Determine the (x, y) coordinate at the center of the cell enclosing the given text.  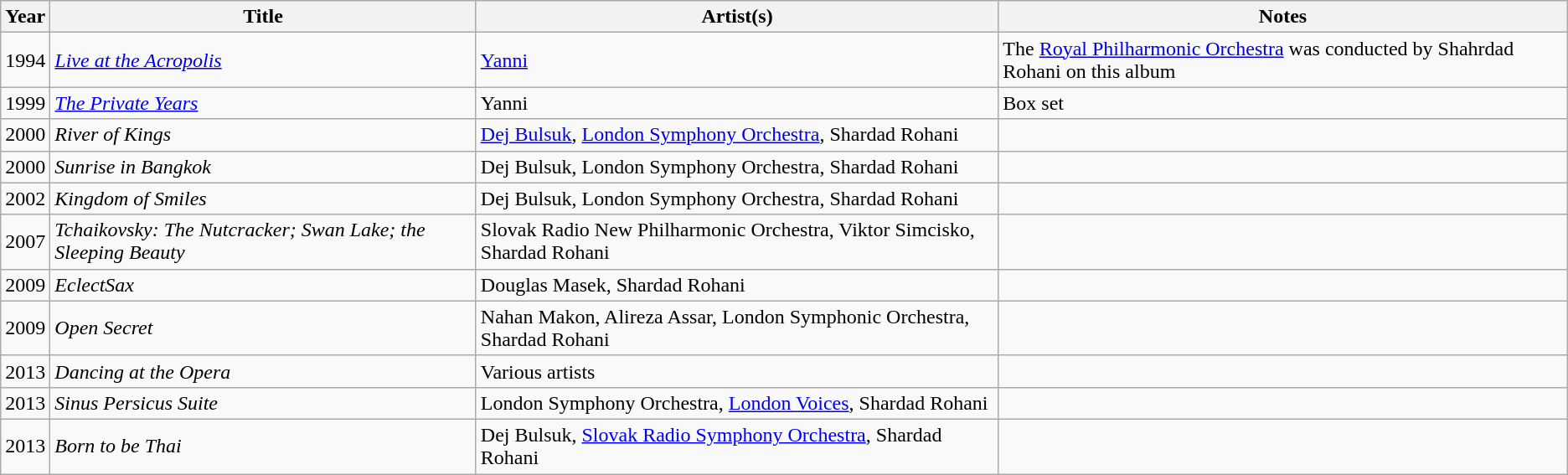
Sunrise in Bangkok (263, 167)
London Symphony Orchestra, London Voices, Shardad Rohani (737, 403)
Tchaikovsky: The Nutcracker; Swan Lake; the Sleeping Beauty (263, 241)
The Private Years (263, 103)
Kingdom of Smiles (263, 199)
Notes (1283, 17)
Nahan Makon, Alireza Assar, London Symphonic Orchestra, Shardad Rohani (737, 328)
Sinus Persicus Suite (263, 403)
Dej Bulsuk, Slovak Radio Symphony Orchestra, Shardad Rohani (737, 446)
Artist(s) (737, 17)
Open Secret (263, 328)
EclectSax (263, 285)
Various artists (737, 371)
Born to be Thai (263, 446)
Dancing at the Opera (263, 371)
Box set (1283, 103)
Live at the Acropolis (263, 60)
2002 (25, 199)
Year (25, 17)
River of Kings (263, 135)
Douglas Masek, Shardad Rohani (737, 285)
The Royal Philharmonic Orchestra was conducted by Shahrdad Rohani on this album (1283, 60)
1999 (25, 103)
2007 (25, 241)
Slovak Radio New Philharmonic Orchestra, Viktor Simcisko, Shardad Rohani (737, 241)
Title (263, 17)
1994 (25, 60)
